Locate the cell with the specified text and output its [X, Y] center coordinate. 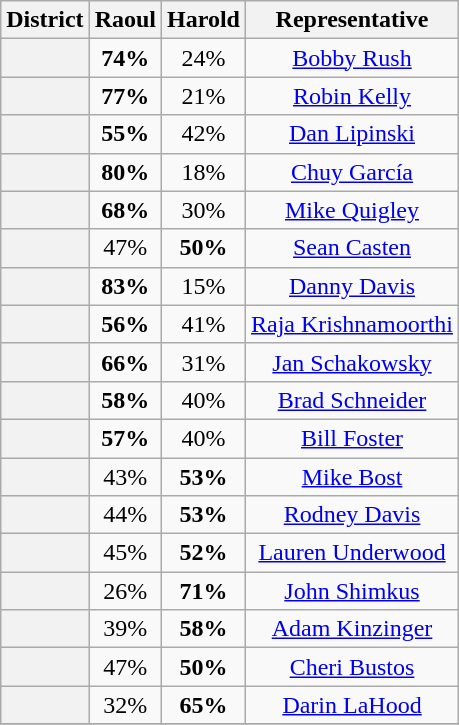
39% [125, 629]
41% [204, 324]
Harold [204, 20]
26% [125, 591]
District [45, 20]
44% [125, 515]
21% [204, 96]
77% [125, 96]
Robin Kelly [352, 96]
Raja Krishnamoorthi [352, 324]
24% [204, 58]
15% [204, 286]
Mike Quigley [352, 210]
Sean Casten [352, 248]
42% [204, 134]
Bill Foster [352, 438]
Mike Bost [352, 477]
18% [204, 172]
32% [125, 705]
Jan Schakowsky [352, 362]
John Shimkus [352, 591]
68% [125, 210]
57% [125, 438]
Representative [352, 20]
43% [125, 477]
Dan Lipinski [352, 134]
56% [125, 324]
71% [204, 591]
80% [125, 172]
Darin LaHood [352, 705]
65% [204, 705]
Lauren Underwood [352, 553]
55% [125, 134]
Brad Schneider [352, 400]
52% [204, 553]
Rodney Davis [352, 515]
45% [125, 553]
Cheri Bustos [352, 667]
Raoul [125, 20]
30% [204, 210]
83% [125, 286]
Chuy García [352, 172]
66% [125, 362]
74% [125, 58]
Danny Davis [352, 286]
Adam Kinzinger [352, 629]
31% [204, 362]
Bobby Rush [352, 58]
